Output the [x, y] coordinate of the center of the cell containing the given text.  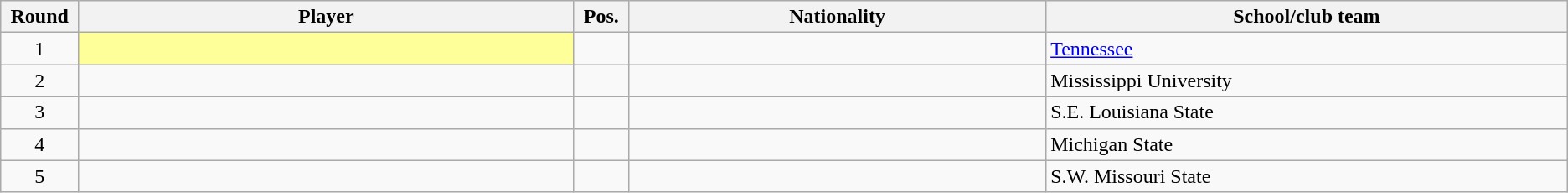
Tennessee [1307, 49]
School/club team [1307, 17]
3 [40, 112]
4 [40, 144]
Michigan State [1307, 144]
1 [40, 49]
2 [40, 81]
Round [40, 17]
S.E. Louisiana State [1307, 112]
5 [40, 176]
Nationality [838, 17]
Pos. [601, 17]
S.W. Missouri State [1307, 176]
Mississippi University [1307, 81]
Player [327, 17]
